Scan for the cell matching the given text and deliver its (X, Y) coordinate at center. 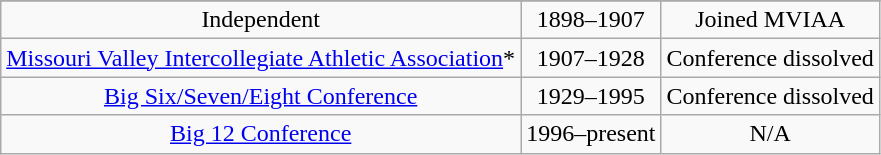
1898–1907 (591, 20)
Independent (261, 20)
Big Six/Seven/Eight Conference (261, 96)
N/A (770, 134)
Joined MVIAA (770, 20)
1907–1928 (591, 58)
1996–present (591, 134)
Missouri Valley Intercollegiate Athletic Association* (261, 58)
1929–1995 (591, 96)
Big 12 Conference (261, 134)
